For the text-containing cell, return its midpoint in [X, Y] coordinate format. 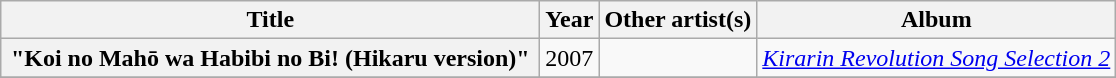
Title [270, 20]
Year [570, 20]
Album [936, 20]
Other artist(s) [678, 20]
"Koi no Mahō wa Habibi no Bi! (Hikaru version)" [270, 58]
Kirarin Revolution Song Selection 2 [936, 58]
2007 [570, 58]
